Output the (X, Y) coordinate of the center of the cell containing the given text.  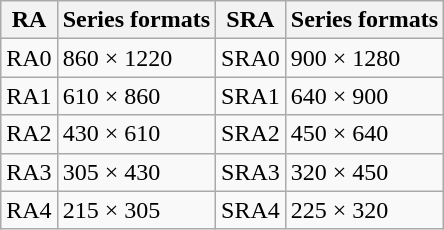
RA (29, 20)
430 × 610 (136, 134)
860 × 1220 (136, 58)
SRA4 (251, 210)
640 × 900 (364, 96)
900 × 1280 (364, 58)
320 × 450 (364, 172)
SRA0 (251, 58)
RA3 (29, 172)
305 × 430 (136, 172)
SRA1 (251, 96)
RA1 (29, 96)
215 × 305 (136, 210)
450 × 640 (364, 134)
610 × 860 (136, 96)
RA0 (29, 58)
SRA3 (251, 172)
SRA2 (251, 134)
RA2 (29, 134)
SRA (251, 20)
225 × 320 (364, 210)
RA4 (29, 210)
